Return [x, y] of the center of cell containing provided text 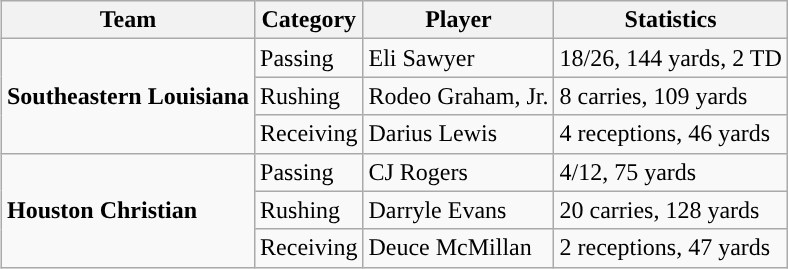
Player [458, 20]
Darryle Evans [458, 210]
4 receptions, 46 yards [670, 134]
18/26, 144 yards, 2 TD [670, 58]
Rodeo Graham, Jr. [458, 96]
Statistics [670, 20]
Eli Sawyer [458, 58]
CJ Rogers [458, 172]
2 receptions, 47 yards [670, 248]
Deuce McMillan [458, 248]
Southeastern Louisiana [128, 96]
20 carries, 128 yards [670, 210]
Team [128, 20]
Category [309, 20]
Darius Lewis [458, 134]
4/12, 75 yards [670, 172]
8 carries, 109 yards [670, 96]
Houston Christian [128, 210]
